Identify which cell holds the provided text, then report its [X, Y] central coordinate. 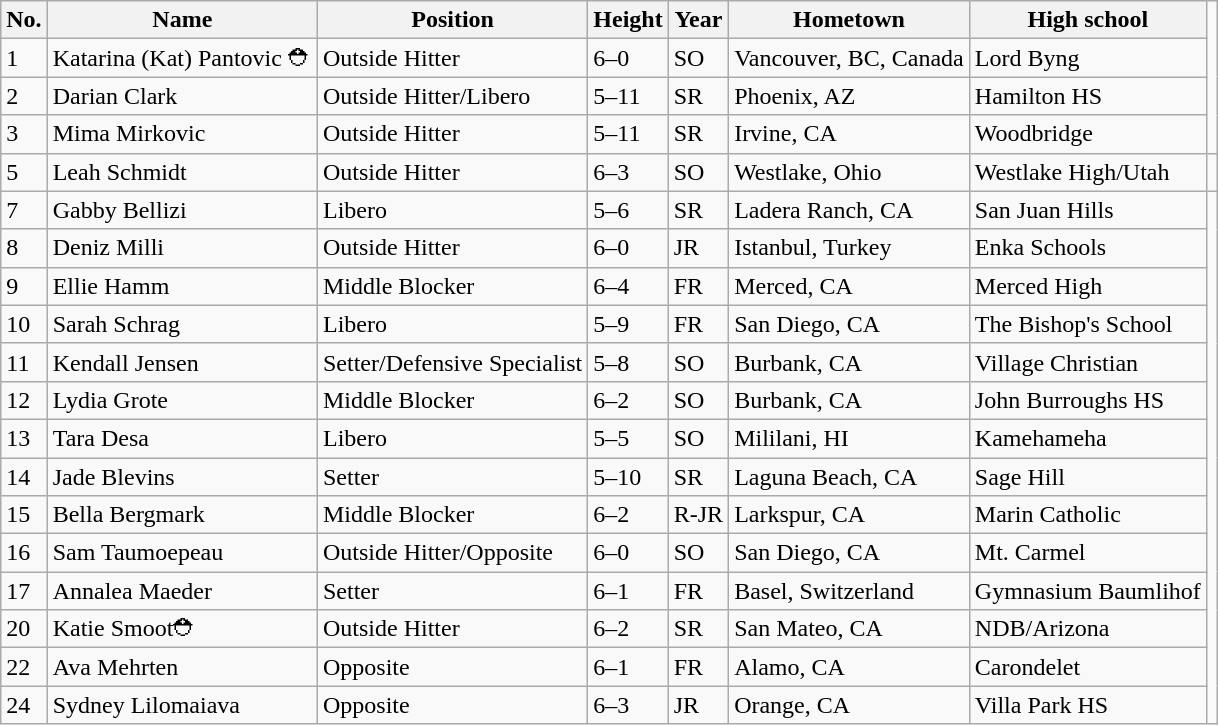
Outside Hitter/Libero [452, 96]
Gabby Bellizi [182, 210]
Leah Schmidt [182, 172]
9 [24, 286]
Darian Clark [182, 96]
NDB/Arizona [1088, 629]
Sarah Schrag [182, 324]
15 [24, 515]
20 [24, 629]
Irvine, CA [850, 134]
17 [24, 591]
Carondelet [1088, 667]
8 [24, 248]
Tara Desa [182, 438]
6–4 [628, 286]
12 [24, 400]
No. [24, 20]
5–9 [628, 324]
Katarina (Kat) Pantovic ⛑ [182, 58]
Hamilton HS [1088, 96]
Ladera Ranch, CA [850, 210]
24 [24, 705]
2 [24, 96]
Ellie Hamm [182, 286]
Westlake, Ohio [850, 172]
Marin Catholic [1088, 515]
Annalea Maeder [182, 591]
Vancouver, BC, Canada [850, 58]
Istanbul, Turkey [850, 248]
Sam Taumoepeau [182, 553]
The Bishop's School [1088, 324]
John Burroughs HS [1088, 400]
Larkspur, CA [850, 515]
Laguna Beach, CA [850, 477]
5 [24, 172]
Merced High [1088, 286]
5–6 [628, 210]
High school [1088, 20]
Phoenix, AZ [850, 96]
Ava Mehrten [182, 667]
14 [24, 477]
3 [24, 134]
16 [24, 553]
1 [24, 58]
10 [24, 324]
5–5 [628, 438]
11 [24, 362]
Gymnasium Baumlihof [1088, 591]
Mililani, HI [850, 438]
Mima Mirkovic [182, 134]
San Mateo, CA [850, 629]
7 [24, 210]
San Juan Hills [1088, 210]
Enka Schools [1088, 248]
Setter/Defensive Specialist [452, 362]
Kamehameha [1088, 438]
5–10 [628, 477]
Woodbridge [1088, 134]
22 [24, 667]
Alamo, CA [850, 667]
Basel, Switzerland [850, 591]
Bella Bergmark [182, 515]
Katie Smoot⛑ [182, 629]
Lydia Grote [182, 400]
Merced, CA [850, 286]
Kendall Jensen [182, 362]
Mt. Carmel [1088, 553]
Deniz Milli [182, 248]
13 [24, 438]
Hometown [850, 20]
Name [182, 20]
Outside Hitter/Opposite [452, 553]
Year [698, 20]
Position [452, 20]
5–8 [628, 362]
R-JR [698, 515]
Village Christian [1088, 362]
Orange, CA [850, 705]
Height [628, 20]
Lord Byng [1088, 58]
Sage Hill [1088, 477]
Villa Park HS [1088, 705]
Jade Blevins [182, 477]
Westlake High/Utah [1088, 172]
Sydney Lilomaiava [182, 705]
